Detect which cell encompasses the target text, then output its (x, y) center coordinate. 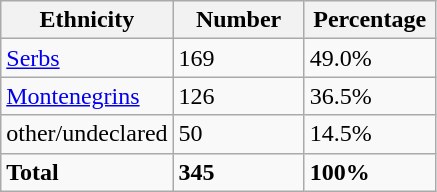
36.5% (370, 96)
50 (238, 134)
100% (370, 172)
345 (238, 172)
Percentage (370, 20)
Number (238, 20)
Serbs (87, 58)
Ethnicity (87, 20)
other/undeclared (87, 134)
Montenegrins (87, 96)
169 (238, 58)
49.0% (370, 58)
126 (238, 96)
14.5% (370, 134)
Total (87, 172)
